Provide the (X, Y) coordinate of the cell's center where the given text is located.  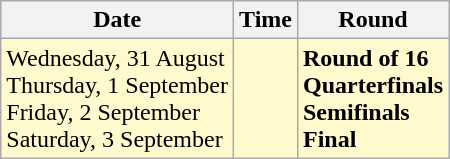
Date (118, 20)
Time (266, 20)
Round of 16QuarterfinalsSemifinalsFinal (372, 98)
Round (372, 20)
Wednesday, 31 AugustThursday, 1 SeptemberFriday, 2 SeptemberSaturday, 3 September (118, 98)
